Capture the cell that displays the provided text and extract its (x, y) central coordinate. 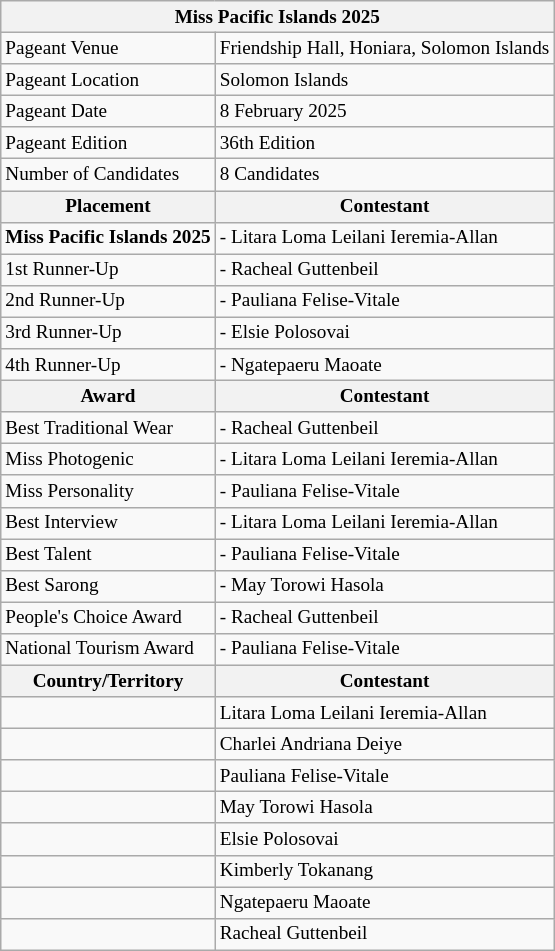
Best Interview (108, 523)
Solomon Islands (384, 80)
- Ngatepaeru Maoate (384, 365)
Award (108, 396)
1st Runner-Up (108, 270)
Pageant Date (108, 111)
May Torowi Hasola (384, 808)
Pageant Venue (108, 48)
2nd Runner-Up (108, 301)
- Elsie Polosovai (384, 333)
Number of Candidates (108, 175)
Pageant Edition (108, 143)
Miss Personality (108, 491)
Best Talent (108, 554)
- May Torowi Hasola (384, 586)
Charlei Andriana Deiye (384, 744)
Litara Loma Leilani Ieremia-Allan (384, 713)
Racheal Guttenbeil (384, 934)
36th Edition (384, 143)
8 Candidates (384, 175)
Country/Territory (108, 681)
Miss Photogenic (108, 460)
Elsie Polosovai (384, 839)
8 February 2025 (384, 111)
Kimberly Tokanang (384, 871)
Best Traditional Wear (108, 428)
Best Sarong (108, 586)
3rd Runner-Up (108, 333)
Friendship Hall, Honiara, Solomon Islands (384, 48)
People's Choice Award (108, 618)
Placement (108, 206)
Pauliana Felise-Vitale (384, 776)
Ngatepaeru Maoate (384, 902)
National Tourism Award (108, 649)
Pageant Location (108, 80)
4th Runner-Up (108, 365)
